Identify which cell holds the provided text, then report its [X, Y] central coordinate. 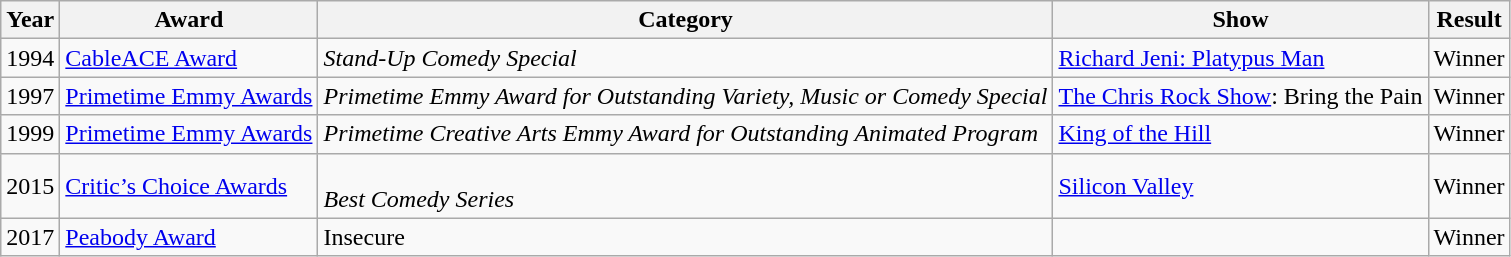
Insecure [686, 237]
2017 [30, 237]
Year [30, 20]
Award [189, 20]
Best Comedy Series [686, 186]
CableACE Award [189, 58]
Category [686, 20]
1997 [30, 96]
Stand-Up Comedy Special [686, 58]
Peabody Award [189, 237]
1994 [30, 58]
Richard Jeni: Platypus Man [1240, 58]
Show [1240, 20]
Critic’s Choice Awards [189, 186]
Silicon Valley [1240, 186]
1999 [30, 134]
2015 [30, 186]
King of the Hill [1240, 134]
Primetime Emmy Award for Outstanding Variety, Music or Comedy Special [686, 96]
The Chris Rock Show: Bring the Pain [1240, 96]
Primetime Creative Arts Emmy Award for Outstanding Animated Program [686, 134]
Result [1469, 20]
